Scan for the cell matching the given text and deliver its [x, y] coordinate at center. 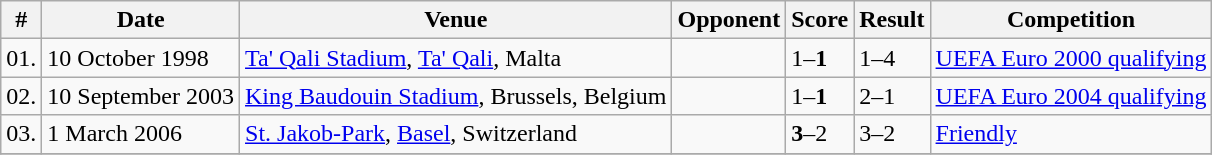
01. [22, 58]
03. [22, 134]
Date [141, 20]
Competition [1071, 20]
10 September 2003 [141, 96]
St. Jakob-Park, Basel, Switzerland [456, 134]
# [22, 20]
Opponent [729, 20]
UEFA Euro 2000 qualifying [1071, 58]
1 March 2006 [141, 134]
02. [22, 96]
King Baudouin Stadium, Brussels, Belgium [456, 96]
Score [820, 20]
UEFA Euro 2004 qualifying [1071, 96]
2–1 [892, 96]
Venue [456, 20]
10 October 1998 [141, 58]
Friendly [1071, 134]
Ta' Qali Stadium, Ta' Qali, Malta [456, 58]
Result [892, 20]
1–4 [892, 58]
